Locate the cell with the specified text and output its [X, Y] center coordinate. 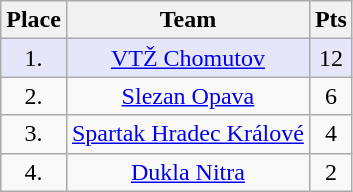
2. [34, 96]
Pts [330, 20]
4 [330, 134]
3. [34, 134]
Place [34, 20]
Slezan Opava [188, 96]
4. [34, 172]
6 [330, 96]
Dukla Nitra [188, 172]
12 [330, 58]
Team [188, 20]
VTŽ Chomutov [188, 58]
Spartak Hradec Králové [188, 134]
2 [330, 172]
1. [34, 58]
